From the cell containing the given text, extract its center point as (x, y) coordinate. 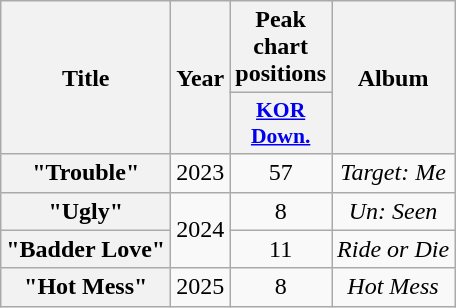
Peak chart positions (281, 47)
2023 (200, 173)
Un: Seen (394, 211)
11 (281, 249)
"Badder Love" (86, 249)
Hot Mess (394, 287)
Year (200, 78)
57 (281, 173)
"Ugly" (86, 211)
2025 (200, 287)
Title (86, 78)
KORDown. (281, 124)
2024 (200, 230)
"Trouble" (86, 173)
"Hot Mess" (86, 287)
Target: Me (394, 173)
Ride or Die (394, 249)
Album (394, 78)
